Capture the cell that displays the provided text and extract its [X, Y] central coordinate. 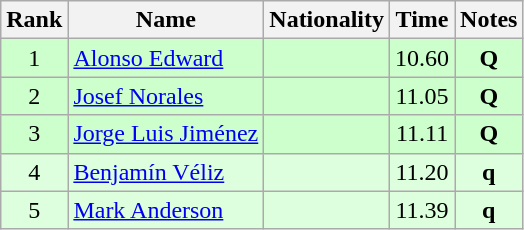
Nationality [327, 20]
11.20 [422, 172]
11.05 [422, 96]
Alonso Edward [166, 58]
10.60 [422, 58]
Benjamín Véliz [166, 172]
11.11 [422, 134]
Josef Norales [166, 96]
Notes [489, 20]
3 [34, 134]
Name [166, 20]
Mark Anderson [166, 210]
Rank [34, 20]
Jorge Luis Jiménez [166, 134]
2 [34, 96]
11.39 [422, 210]
1 [34, 58]
Time [422, 20]
4 [34, 172]
5 [34, 210]
